Provide the (X, Y) coordinate of the cell's center where the given text is located.  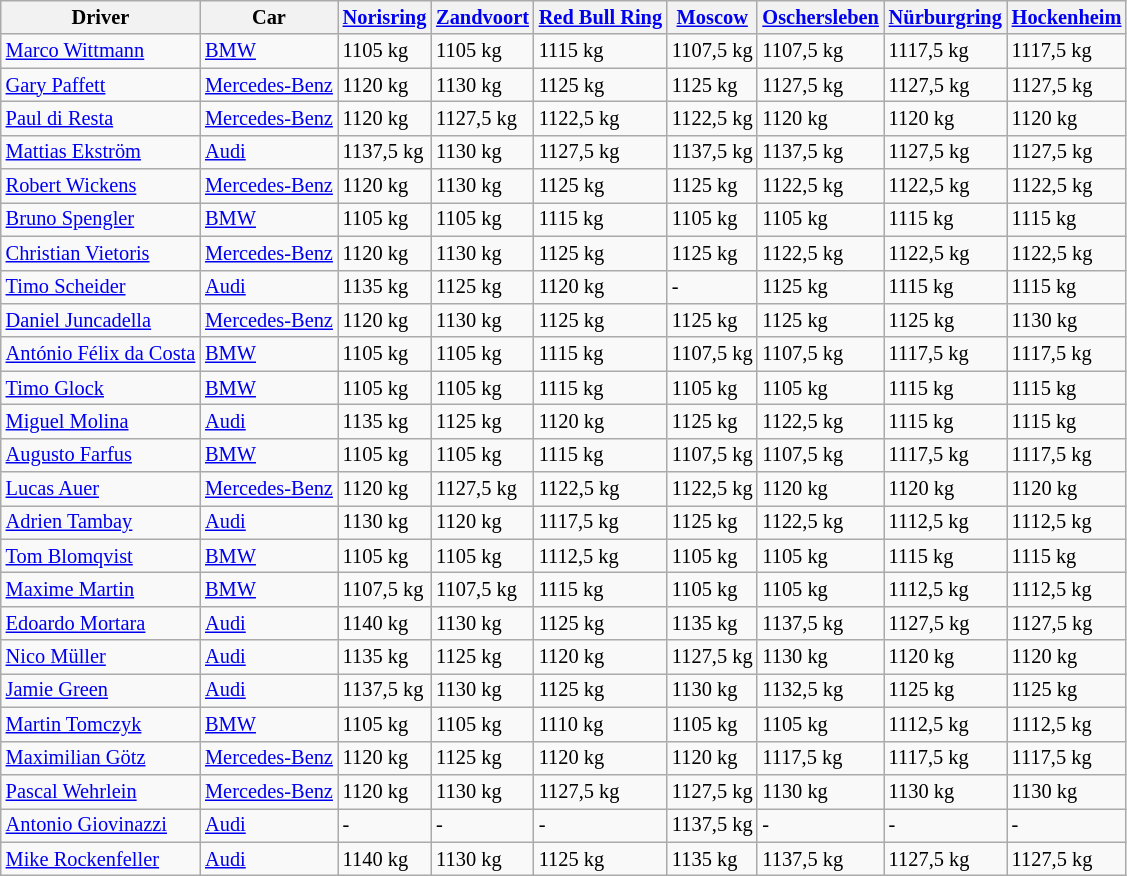
Mattias Ekström (100, 152)
Adrien Tambay (100, 522)
Pascal Wehrlein (100, 791)
Driver (100, 17)
Robert Wickens (100, 186)
Edoardo Mortara (100, 623)
Car (269, 17)
Marco Wittmann (100, 51)
Hockenheim (1067, 17)
Tom Blomqvist (100, 556)
Bruno Spengler (100, 219)
Red Bull Ring (600, 17)
Norisring (384, 17)
1132,5 kg (820, 690)
Maximilian Götz (100, 758)
Daniel Juncadella (100, 320)
Augusto Farfus (100, 455)
Antonio Giovinazzi (100, 825)
Nürburgring (946, 17)
1110 kg (600, 724)
Maxime Martin (100, 589)
Jamie Green (100, 690)
Lucas Auer (100, 489)
Nico Müller (100, 657)
Timo Scheider (100, 287)
Christian Vietoris (100, 253)
Gary Paffett (100, 85)
Oschersleben (820, 17)
Paul di Resta (100, 118)
António Félix da Costa (100, 354)
Moscow (712, 17)
Timo Glock (100, 388)
Mike Rockenfeller (100, 859)
Miguel Molina (100, 421)
Martin Tomczyk (100, 724)
Zandvoort (482, 17)
